Capture the cell that displays the provided text and extract its [x, y] central coordinate. 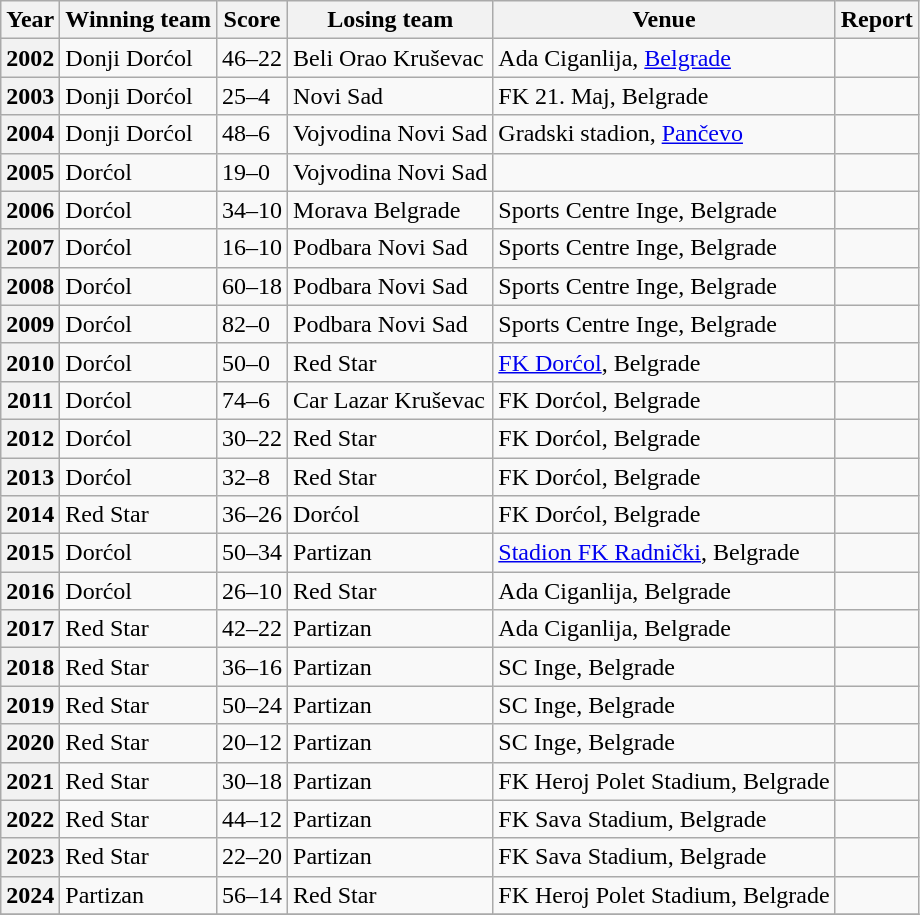
2013 [30, 477]
2023 [30, 857]
Beli Orao Kruševac [390, 58]
Year [30, 20]
32–8 [252, 477]
2020 [30, 743]
36–16 [252, 667]
30–18 [252, 781]
2021 [30, 781]
2007 [30, 248]
50–34 [252, 553]
2009 [30, 324]
2016 [30, 591]
82–0 [252, 324]
FK 21. Maj, Belgrade [664, 96]
2014 [30, 515]
2011 [30, 400]
2019 [30, 705]
2005 [30, 172]
30–22 [252, 438]
2022 [30, 819]
60–18 [252, 286]
2024 [30, 895]
Gradski stadion, Pančevo [664, 134]
25–4 [252, 96]
Report [876, 20]
Venue [664, 20]
22–20 [252, 857]
Winning team [138, 20]
34–10 [252, 210]
Score [252, 20]
2003 [30, 96]
16–10 [252, 248]
Car Lazar Kruševac [390, 400]
42–22 [252, 629]
2017 [30, 629]
2002 [30, 58]
2018 [30, 667]
2006 [30, 210]
26–10 [252, 591]
2004 [30, 134]
50–24 [252, 705]
Losing team [390, 20]
50–0 [252, 362]
Morava Belgrade [390, 210]
19–0 [252, 172]
2012 [30, 438]
2008 [30, 286]
56–14 [252, 895]
Novi Sad [390, 96]
48–6 [252, 134]
20–12 [252, 743]
46–22 [252, 58]
2010 [30, 362]
36–26 [252, 515]
Stadion FK Radnički, Belgrade [664, 553]
44–12 [252, 819]
74–6 [252, 400]
2015 [30, 553]
